For the text-containing cell, return its midpoint in [X, Y] coordinate format. 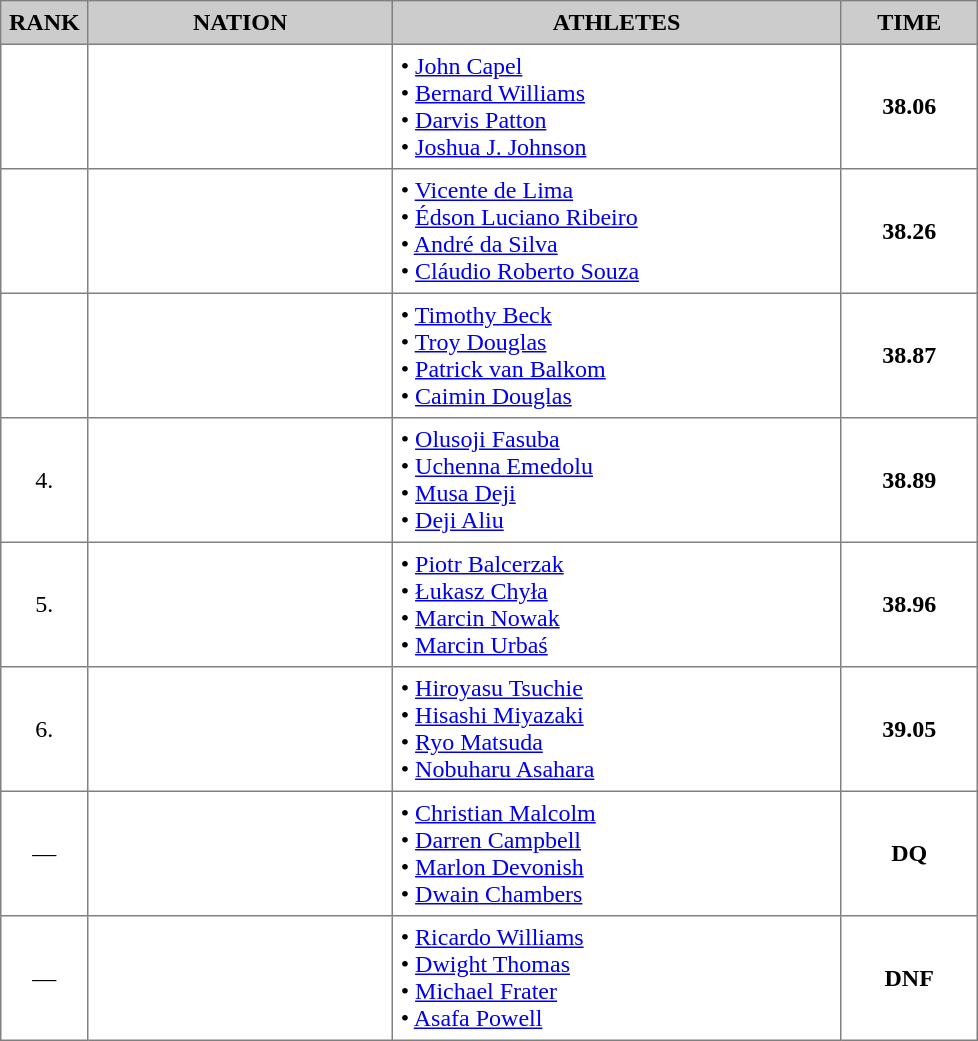
ATHLETES [616, 23]
5. [44, 604]
• Hiroyasu Tsuchie• Hisashi Miyazaki• Ryo Matsuda• Nobuharu Asahara [616, 729]
4. [44, 480]
39.05 [909, 729]
RANK [44, 23]
DQ [909, 853]
38.96 [909, 604]
38.89 [909, 480]
• Ricardo Williams• Dwight Thomas• Michael Frater• Asafa Powell [616, 978]
• Christian Malcolm• Darren Campbell• Marlon Devonish• Dwain Chambers [616, 853]
DNF [909, 978]
• Piotr Balcerzak• Łukasz Chyła• Marcin Nowak• Marcin Urbaś [616, 604]
• Timothy Beck• Troy Douglas• Patrick van Balkom• Caimin Douglas [616, 355]
• Olusoji Fasuba• Uchenna Emedolu• Musa Deji• Deji Aliu [616, 480]
• John Capel• Bernard Williams• Darvis Patton• Joshua J. Johnson [616, 106]
TIME [909, 23]
NATION [240, 23]
• Vicente de Lima• Édson Luciano Ribeiro• André da Silva• Cláudio Roberto Souza [616, 231]
6. [44, 729]
38.87 [909, 355]
38.26 [909, 231]
38.06 [909, 106]
